Provide the (X, Y) coordinate of the cell's center where the given text is located.  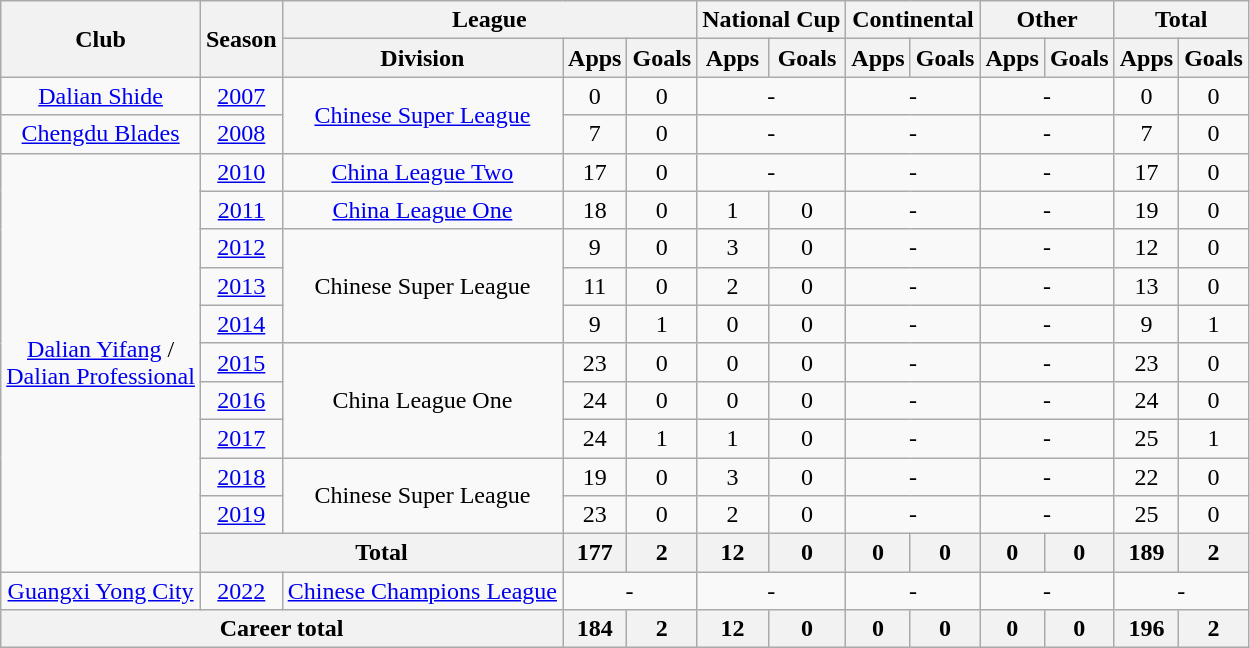
184 (595, 629)
Career total (282, 629)
Continental (913, 20)
2012 (241, 248)
Chinese Champions League (422, 591)
2015 (241, 362)
2011 (241, 210)
2017 (241, 438)
2013 (241, 286)
China League Two (422, 172)
National Cup (772, 20)
196 (1146, 629)
Chengdu Blades (101, 134)
Club (101, 39)
22 (1146, 477)
Season (241, 39)
2010 (241, 172)
Guangxi Yong City (101, 591)
Division (422, 58)
2008 (241, 134)
2014 (241, 324)
2019 (241, 515)
2022 (241, 591)
League (490, 20)
13 (1146, 286)
177 (595, 553)
2007 (241, 96)
2016 (241, 400)
2018 (241, 477)
11 (595, 286)
18 (595, 210)
Dalian Yifang /Dalian Professional (101, 362)
Other (1047, 20)
Dalian Shide (101, 96)
189 (1146, 553)
